From the cell containing the given text, extract its center point as [x, y] coordinate. 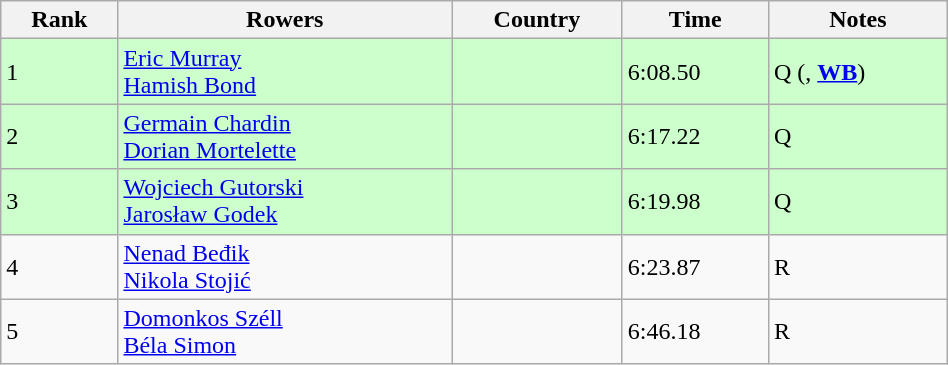
6:17.22 [695, 136]
5 [60, 332]
Rank [60, 20]
6:23.87 [695, 266]
Notes [858, 20]
4 [60, 266]
6:19.98 [695, 202]
6:08.50 [695, 72]
Domonkos SzéllBéla Simon [285, 332]
Q (, WB) [858, 72]
Wojciech GutorskiJarosław Godek [285, 202]
Rowers [285, 20]
1 [60, 72]
Time [695, 20]
Eric MurrayHamish Bond [285, 72]
Nenad BeđikNikola Stojić [285, 266]
6:46.18 [695, 332]
Germain ChardinDorian Mortelette [285, 136]
2 [60, 136]
3 [60, 202]
Country [538, 20]
